Determine the [X, Y] coordinate at the center of the cell enclosing the given text.  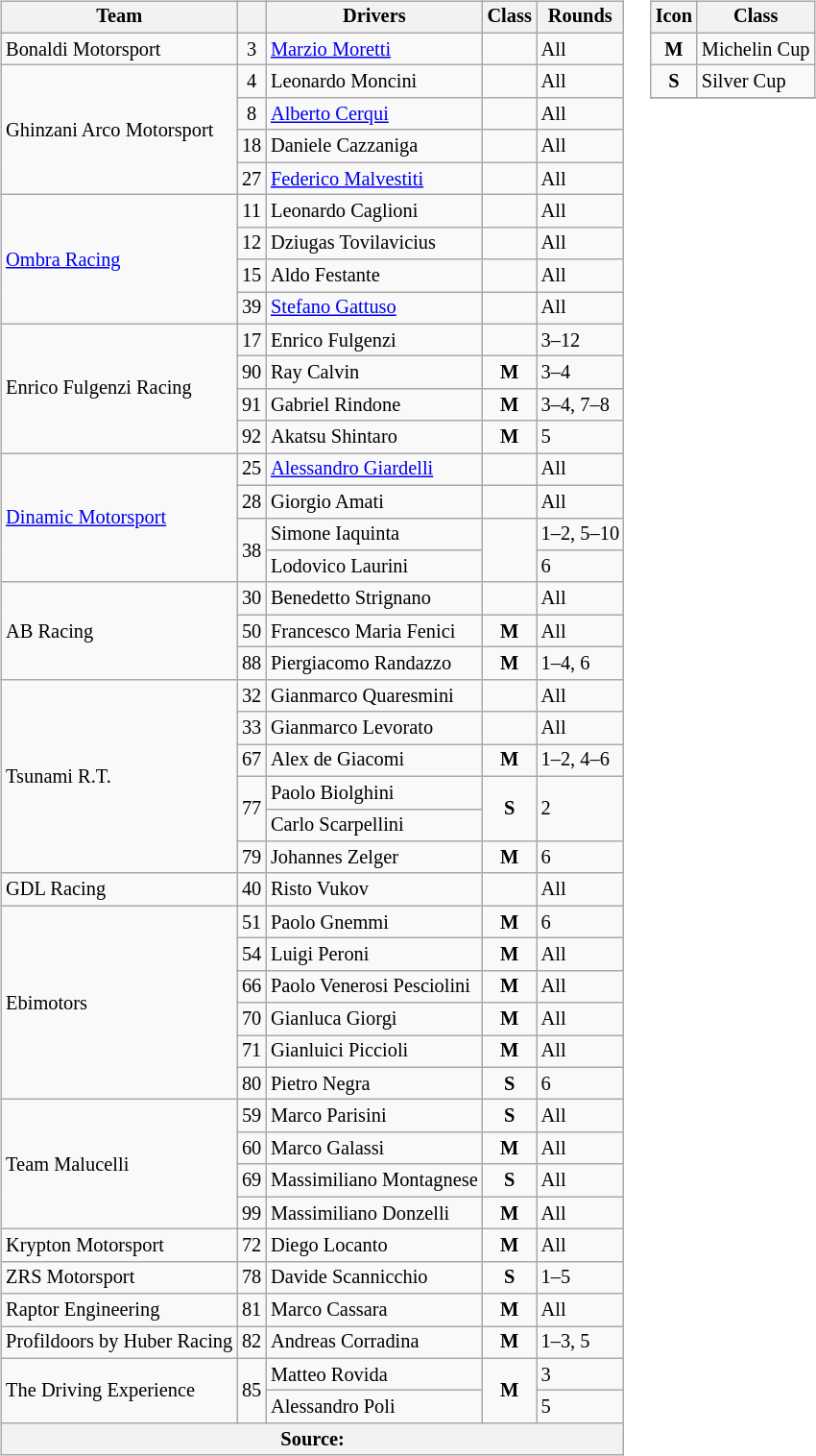
1–5 [580, 1277]
Diego Locanto [374, 1246]
Massimiliano Donzelli [374, 1213]
90 [252, 373]
2 [580, 809]
Gabriel Rindone [374, 405]
17 [252, 340]
38 [252, 549]
Gianmarco Levorato [374, 728]
30 [252, 598]
15 [252, 276]
Team Malucelli [119, 1164]
Krypton Motorsport [119, 1246]
78 [252, 1277]
92 [252, 437]
Luigi Peroni [374, 955]
69 [252, 1180]
3–12 [580, 340]
50 [252, 631]
Aldo Festante [374, 276]
Akatsu Shintaro [374, 437]
Team [119, 17]
18 [252, 146]
1–4, 6 [580, 664]
11 [252, 211]
Bonaldi Motorsport [119, 49]
Tsunami R.T. [119, 776]
Leonardo Caglioni [374, 211]
Ebimotors [119, 1003]
Raptor Engineering [119, 1310]
85 [252, 1391]
Davide Scannicchio [374, 1277]
99 [252, 1213]
1–2, 5–10 [580, 534]
Matteo Rovida [374, 1374]
33 [252, 728]
Marco Parisini [374, 1116]
Alex de Giacomi [374, 761]
66 [252, 986]
Enrico Fulgenzi [374, 340]
72 [252, 1246]
Dziugas Tovilavicius [374, 243]
1–3, 5 [580, 1343]
Ray Calvin [374, 373]
54 [252, 955]
Benedetto Strignano [374, 598]
Leonardo Moncini [374, 82]
Stefano Gattuso [374, 308]
51 [252, 922]
Silver Cup [756, 82]
Federico Malvestiti [374, 179]
Profildoors by Huber Racing [119, 1343]
28 [252, 501]
91 [252, 405]
32 [252, 695]
Lodovico Laurini [374, 567]
Alessandro Giardelli [374, 470]
12 [252, 243]
Massimiliano Montagnese [374, 1180]
Ombra Racing [119, 259]
Johannes Zelger [374, 858]
Enrico Fulgenzi Racing [119, 388]
Paolo Gnemmi [374, 922]
71 [252, 1052]
60 [252, 1149]
ZRS Motorsport [119, 1277]
Paolo Venerosi Pesciolini [374, 986]
Dinamic Motorsport [119, 519]
Risto Vukov [374, 889]
Andreas Corradina [374, 1343]
The Driving Experience [119, 1391]
25 [252, 470]
Alberto Cerqui [374, 114]
81 [252, 1310]
Source: [313, 1440]
27 [252, 179]
1–2, 4–6 [580, 761]
3–4, 7–8 [580, 405]
Alessandro Poli [374, 1407]
Marzio Moretti [374, 49]
Gianluca Giorgi [374, 1019]
Drivers [374, 17]
Simone Iaquinta [374, 534]
Gianluici Piccioli [374, 1052]
Daniele Cazzaniga [374, 146]
70 [252, 1019]
67 [252, 761]
GDL Racing [119, 889]
82 [252, 1343]
AB Racing [119, 630]
Carlo Scarpellini [374, 825]
Pietro Negra [374, 1083]
Piergiacomo Randazzo [374, 664]
Icon [674, 17]
59 [252, 1116]
Marco Galassi [374, 1149]
79 [252, 858]
77 [252, 809]
Ghinzani Arco Motorsport [119, 131]
80 [252, 1083]
Marco Cassara [374, 1310]
8 [252, 114]
88 [252, 664]
39 [252, 308]
Michelin Cup [756, 49]
Giorgio Amati [374, 501]
Gianmarco Quaresmini [374, 695]
Francesco Maria Fenici [374, 631]
3–4 [580, 373]
Paolo Biolghini [374, 792]
Rounds [580, 17]
40 [252, 889]
4 [252, 82]
